Determine the (X, Y) coordinate at the center of the cell enclosing the given text.  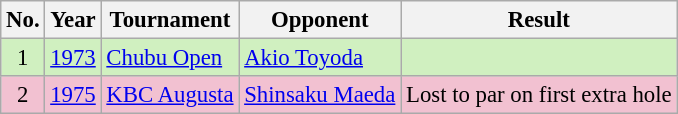
1 (23, 58)
1975 (73, 95)
KBC Augusta (170, 95)
Year (73, 20)
Result (539, 20)
Shinsaku Maeda (320, 95)
Opponent (320, 20)
Chubu Open (170, 58)
Lost to par on first extra hole (539, 95)
1973 (73, 58)
Akio Toyoda (320, 58)
Tournament (170, 20)
2 (23, 95)
No. (23, 20)
